Pinpoint the cell where the given text exists, returning its [x, y] midpoint coordinate. 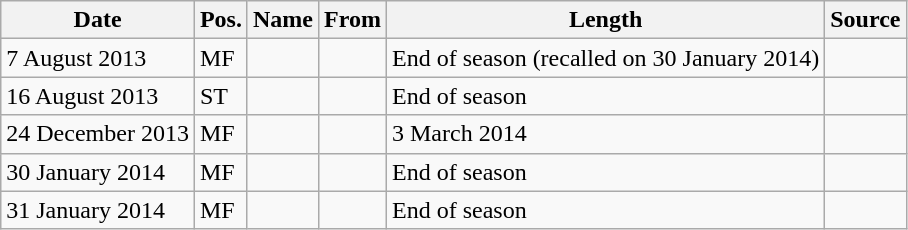
24 December 2013 [98, 134]
From [353, 20]
Name [282, 20]
Source [866, 20]
Length [605, 20]
31 January 2014 [98, 210]
16 August 2013 [98, 96]
ST [220, 96]
Pos. [220, 20]
3 March 2014 [605, 134]
7 August 2013 [98, 58]
Date [98, 20]
30 January 2014 [98, 172]
End of season (recalled on 30 January 2014) [605, 58]
